Scan for the cell matching the given text and deliver its (X, Y) coordinate at center. 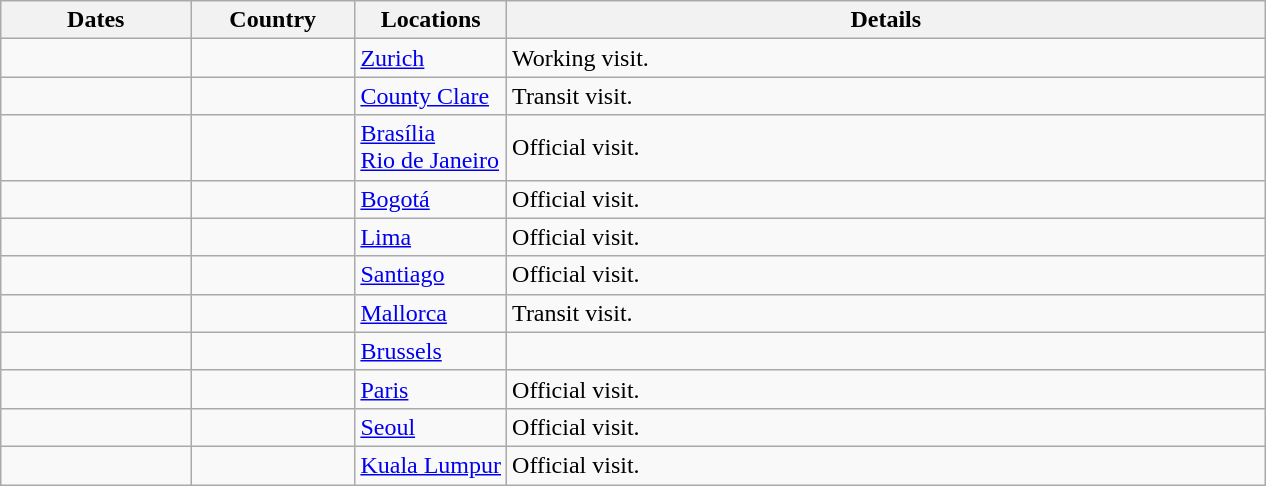
Country (273, 20)
Seoul (431, 427)
Lima (431, 237)
Zurich (431, 58)
BrasíliaRio de Janeiro (431, 148)
County Clare (431, 96)
Kuala Lumpur (431, 465)
Details (886, 20)
Dates (96, 20)
Santiago (431, 275)
Working visit. (886, 58)
Bogotá (431, 199)
Mallorca (431, 313)
Locations (431, 20)
Paris (431, 389)
Brussels (431, 351)
